Pinpoint the cell where the given text exists, returning its [X, Y] midpoint coordinate. 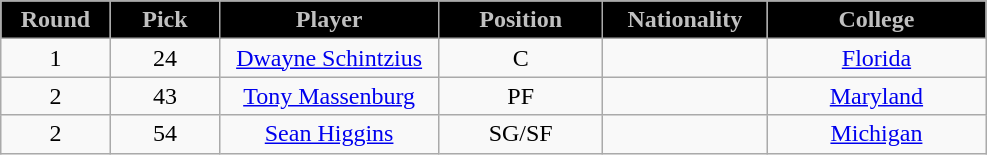
Player [330, 20]
C [521, 58]
SG/SF [521, 134]
College [876, 20]
Michigan [876, 134]
43 [164, 96]
Position [521, 20]
54 [164, 134]
Round [56, 20]
Sean Higgins [330, 134]
PF [521, 96]
1 [56, 58]
Dwayne Schintzius [330, 58]
Tony Massenburg [330, 96]
Florida [876, 58]
Nationality [685, 20]
24 [164, 58]
Maryland [876, 96]
Pick [164, 20]
